Return the (x, y) coordinate for the center point of the cell that contains the specified text.  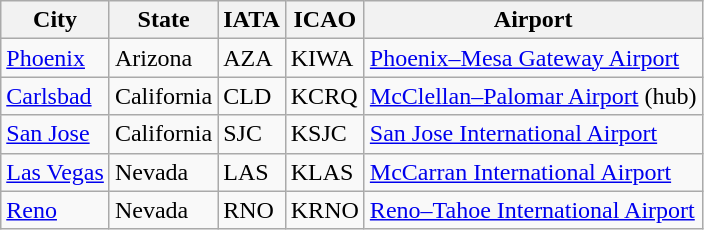
State (163, 20)
San Jose International Airport (533, 134)
ICAO (324, 20)
Las Vegas (56, 172)
AZA (252, 58)
Reno–Tahoe International Airport (533, 210)
City (56, 20)
McClellan–Palomar Airport (hub) (533, 96)
Reno (56, 210)
RNO (252, 210)
San Jose (56, 134)
KRNO (324, 210)
LAS (252, 172)
Airport (533, 20)
Carlsbad (56, 96)
SJC (252, 134)
Phoenix–Mesa Gateway Airport (533, 58)
Phoenix (56, 58)
KSJC (324, 134)
Arizona (163, 58)
IATA (252, 20)
CLD (252, 96)
KCRQ (324, 96)
McCarran International Airport (533, 172)
KLAS (324, 172)
KIWA (324, 58)
